Determine the [x, y] coordinate at the center of the cell enclosing the given text.  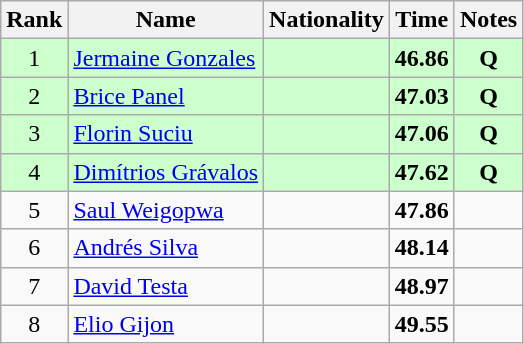
Brice Panel [166, 96]
2 [34, 96]
48.14 [422, 248]
49.55 [422, 324]
6 [34, 248]
48.97 [422, 286]
Elio Gijon [166, 324]
7 [34, 286]
3 [34, 134]
Notes [488, 20]
Andrés Silva [166, 248]
Nationality [327, 20]
Rank [34, 20]
47.86 [422, 210]
David Testa [166, 286]
1 [34, 58]
Jermaine Gonzales [166, 58]
47.03 [422, 96]
Dimítrios Grávalos [166, 172]
47.62 [422, 172]
4 [34, 172]
47.06 [422, 134]
8 [34, 324]
Name [166, 20]
5 [34, 210]
Florin Suciu [166, 134]
Saul Weigopwa [166, 210]
46.86 [422, 58]
Time [422, 20]
